Determine the (X, Y) coordinate at the center of the cell enclosing the given text.  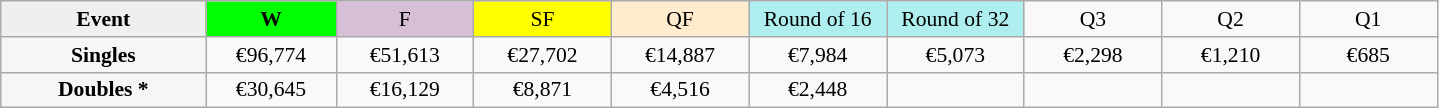
Q3 (1093, 19)
Q2 (1231, 19)
SF (543, 19)
€4,516 (680, 90)
€30,645 (271, 90)
€7,984 (818, 55)
Round of 32 (955, 19)
€2,298 (1093, 55)
€51,613 (405, 55)
Doubles * (104, 90)
€96,774 (271, 55)
F (405, 19)
€5,073 (955, 55)
Event (104, 19)
€685 (1368, 55)
Round of 16 (818, 19)
QF (680, 19)
€1,210 (1231, 55)
€14,887 (680, 55)
€8,871 (543, 90)
€2,448 (818, 90)
Q1 (1368, 19)
Singles (104, 55)
W (271, 19)
€16,129 (405, 90)
€27,702 (543, 55)
